Search for the cell housing the specified text and yield its (x, y) center coordinate. 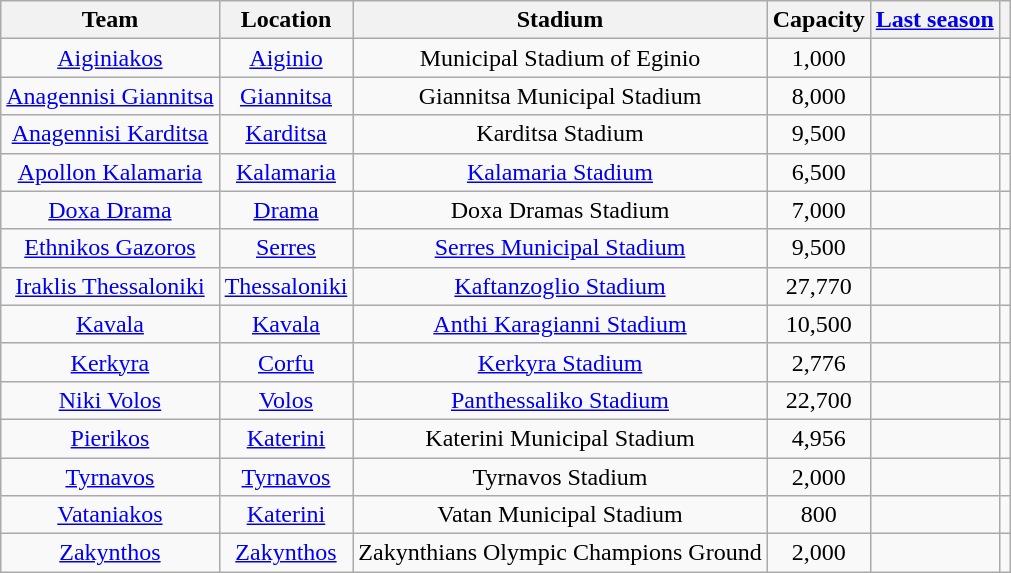
27,770 (818, 286)
Panthessaliko Stadium (560, 400)
Capacity (818, 20)
Karditsa (286, 134)
Iraklis Thessaloniki (110, 286)
Giannitsa (286, 96)
4,956 (818, 438)
Niki Volos (110, 400)
Stadium (560, 20)
Apollon Kalamaria (110, 172)
Ethnikos Gazoros (110, 248)
22,700 (818, 400)
Aiginiakos (110, 58)
Kerkyra (110, 362)
Doxa Dramas Stadium (560, 210)
Zakynthians Olympic Champions Ground (560, 553)
Kalamaria Stadium (560, 172)
Location (286, 20)
Anagennisi Giannitsa (110, 96)
2,776 (818, 362)
Katerini Municipal Stadium (560, 438)
Anagennisi Karditsa (110, 134)
Drama (286, 210)
Team (110, 20)
Vatan Municipal Stadium (560, 515)
Serres Municipal Stadium (560, 248)
Karditsa Stadium (560, 134)
Tyrnavos Stadium (560, 477)
Last season (934, 20)
Vataniakos (110, 515)
800 (818, 515)
Corfu (286, 362)
Kaftanzoglio Stadium (560, 286)
Kalamaria (286, 172)
Aiginio (286, 58)
Kerkyra Stadium (560, 362)
10,500 (818, 324)
Giannitsa Municipal Stadium (560, 96)
Volos (286, 400)
Doxa Drama (110, 210)
Pierikos (110, 438)
Thessaloniki (286, 286)
Municipal Stadium of Eginio (560, 58)
Anthi Karagianni Stadium (560, 324)
6,500 (818, 172)
1,000 (818, 58)
7,000 (818, 210)
Serres (286, 248)
8,000 (818, 96)
